Locate the cell with the specified text and output its (x, y) center coordinate. 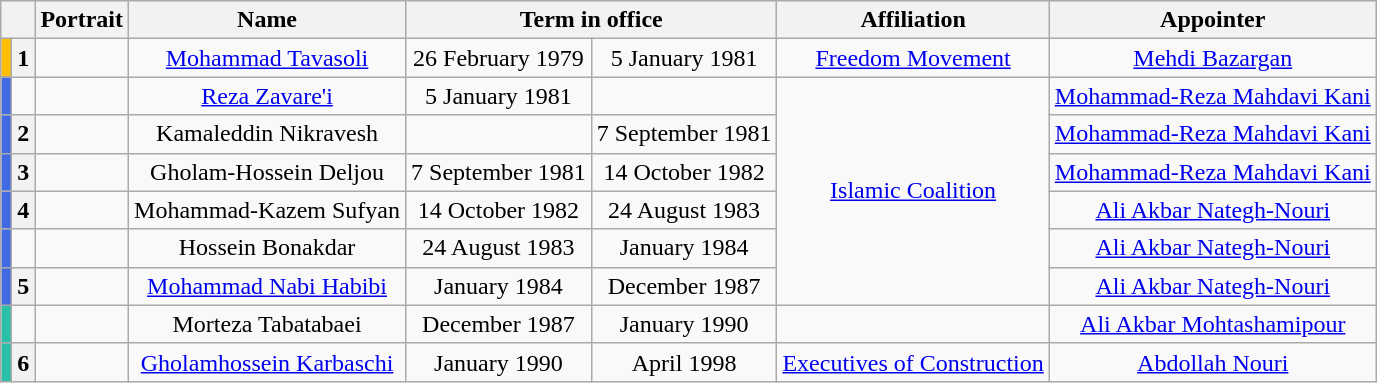
3 (24, 172)
6 (24, 362)
Abdollah Nouri (1212, 362)
Morteza Tabatabaei (268, 324)
4 (24, 210)
Reza Zavare'i (268, 96)
Term in office (592, 20)
Mohammad-Kazem Sufyan (268, 210)
Mehdi Bazargan (1212, 58)
Gholamhossein Karbaschi (268, 362)
Freedom Movement (913, 58)
Affiliation (913, 20)
2 (24, 134)
26 February 1979 (499, 58)
5 (24, 286)
Kamaleddin Nikravesh (268, 134)
Mohammad Tavasoli (268, 58)
Ali Akbar Mohtashamipour (1212, 324)
Mohammad Nabi Habibi (268, 286)
Appointer (1212, 20)
Hossein Bonakdar (268, 248)
Islamic Coalition (913, 191)
Portrait (82, 20)
1 (24, 58)
Gholam-Hossein Deljou (268, 172)
April 1998 (684, 362)
Name (268, 20)
Executives of Construction (913, 362)
